Return (X, Y) of the center of cell containing provided text 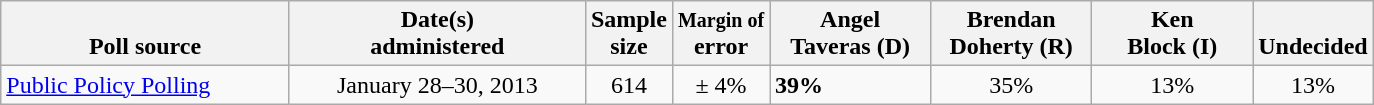
39% (850, 85)
Samplesize (628, 34)
614 (628, 85)
January 28–30, 2013 (437, 85)
± 4% (720, 85)
Margin oferror (720, 34)
Date(s)administered (437, 34)
Poll source (146, 34)
35% (1012, 85)
KenBlock (I) (1172, 34)
AngelTaveras (D) (850, 34)
Undecided (1313, 34)
BrendanDoherty (R) (1012, 34)
Public Policy Polling (146, 85)
